Return [x, y] of the center of cell containing provided text 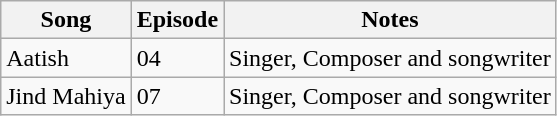
Notes [390, 20]
07 [177, 96]
Song [66, 20]
Aatish [66, 58]
Episode [177, 20]
Jind Mahiya [66, 96]
04 [177, 58]
